Pinpoint the cell where the given text exists, returning its (x, y) midpoint coordinate. 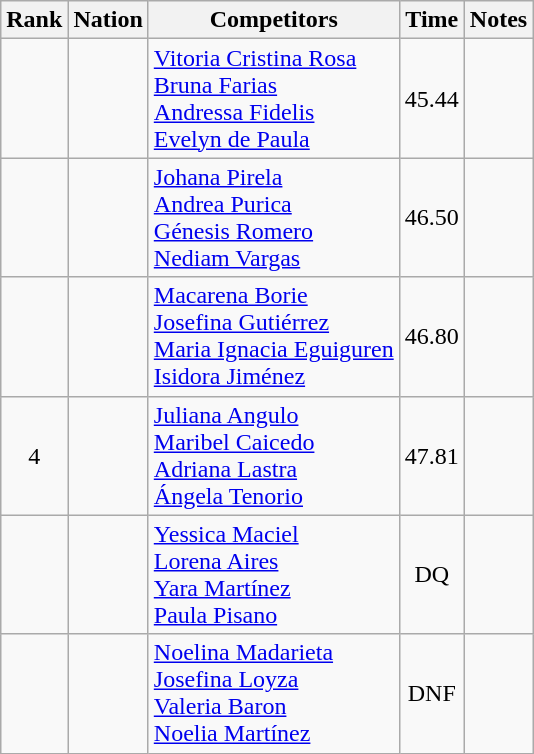
45.44 (432, 98)
Time (432, 20)
Juliana AnguloMaribel CaicedoAdriana LastraÁngela Tenorio (274, 456)
Notes (498, 20)
4 (34, 456)
Noelina MadarietaJosefina LoyzaValeria BaronNoelia Martínez (274, 694)
47.81 (432, 456)
Vitoria Cristina RosaBruna FariasAndressa FidelisEvelyn de Paula (274, 98)
Rank (34, 20)
Nation (108, 20)
46.50 (432, 218)
DQ (432, 574)
Competitors (274, 20)
Johana PirelaAndrea PuricaGénesis RomeroNediam Vargas (274, 218)
Macarena BorieJosefina GutiérrezMaria Ignacia EguigurenIsidora Jiménez (274, 336)
46.80 (432, 336)
Yessica MacielLorena AiresYara MartínezPaula Pisano (274, 574)
DNF (432, 694)
